Pinpoint the cell where the given text exists, returning its (X, Y) midpoint coordinate. 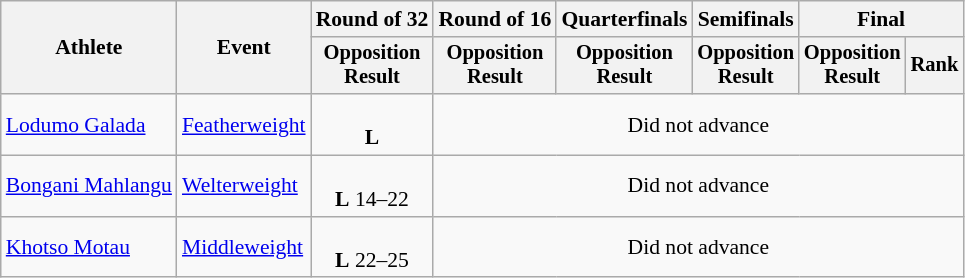
Featherweight (244, 124)
Welterweight (244, 186)
Semifinals (746, 19)
L 22–25 (372, 248)
Final (881, 19)
Quarterfinals (624, 19)
L 14–22 (372, 186)
Event (244, 48)
Round of 16 (494, 19)
Athlete (89, 48)
Bongani Mahlangu (89, 186)
Lodumo Galada (89, 124)
Rank (935, 66)
L (372, 124)
Round of 32 (372, 19)
Middleweight (244, 248)
Khotso Motau (89, 248)
